Locate the cell with the specified text and output its [x, y] center coordinate. 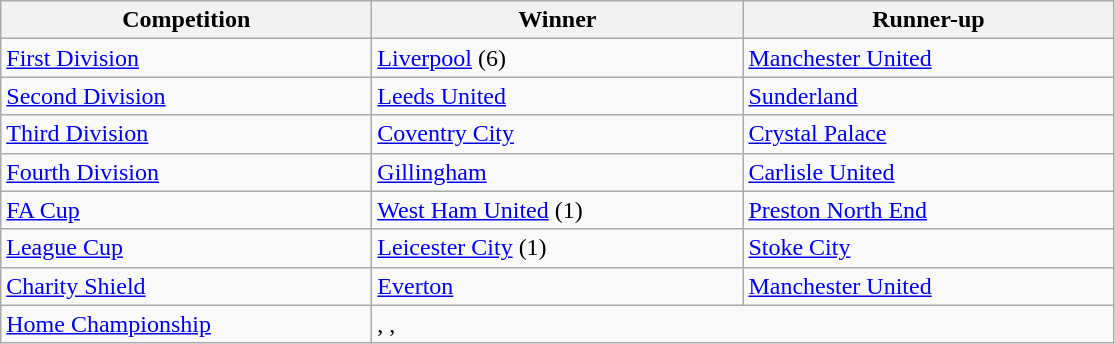
Carlisle United [928, 172]
League Cup [186, 248]
Coventry City [558, 134]
Third Division [186, 134]
, , [743, 324]
West Ham United (1) [558, 210]
Charity Shield [186, 286]
Sunderland [928, 96]
Crystal Palace [928, 134]
Leeds United [558, 96]
Stoke City [928, 248]
Home Championship [186, 324]
Second Division [186, 96]
FA Cup [186, 210]
Fourth Division [186, 172]
Winner [558, 20]
Liverpool (6) [558, 58]
First Division [186, 58]
Leicester City (1) [558, 248]
Preston North End [928, 210]
Gillingham [558, 172]
Runner-up [928, 20]
Competition [186, 20]
Everton [558, 286]
